Return (X, Y) of the center of cell containing provided text 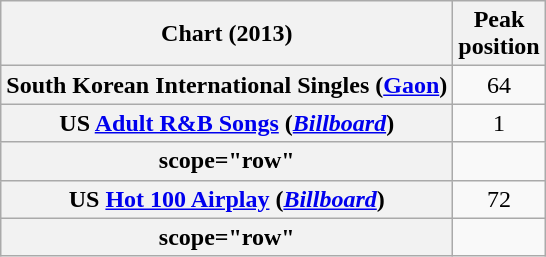
72 (499, 199)
1 (499, 123)
US Hot 100 Airplay (Billboard) (227, 199)
64 (499, 85)
South Korean International Singles (Gaon) (227, 85)
Chart (2013) (227, 34)
Peakposition (499, 34)
US Adult R&B Songs (Billboard) (227, 123)
